Find where the given text appears and provide that cell's center as [x, y] coordinate. 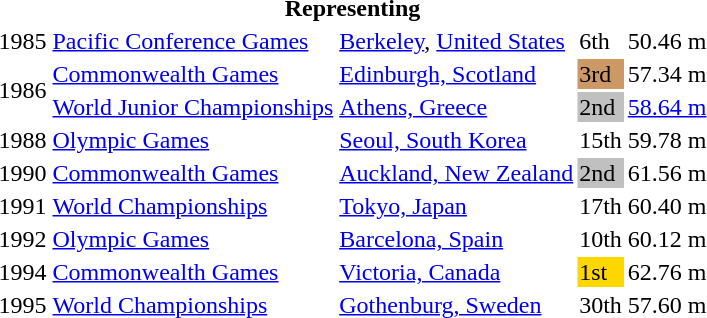
15th [601, 140]
Edinburgh, Scotland [456, 74]
Barcelona, Spain [456, 239]
10th [601, 239]
17th [601, 206]
Tokyo, Japan [456, 206]
Seoul, South Korea [456, 140]
6th [601, 41]
Berkeley, United States [456, 41]
Athens, Greece [456, 107]
World Championships [193, 206]
3rd [601, 74]
1st [601, 272]
Pacific Conference Games [193, 41]
Victoria, Canada [456, 272]
Auckland, New Zealand [456, 173]
World Junior Championships [193, 107]
